Return the [X, Y] coordinate for the center point of the cell that contains the specified text.  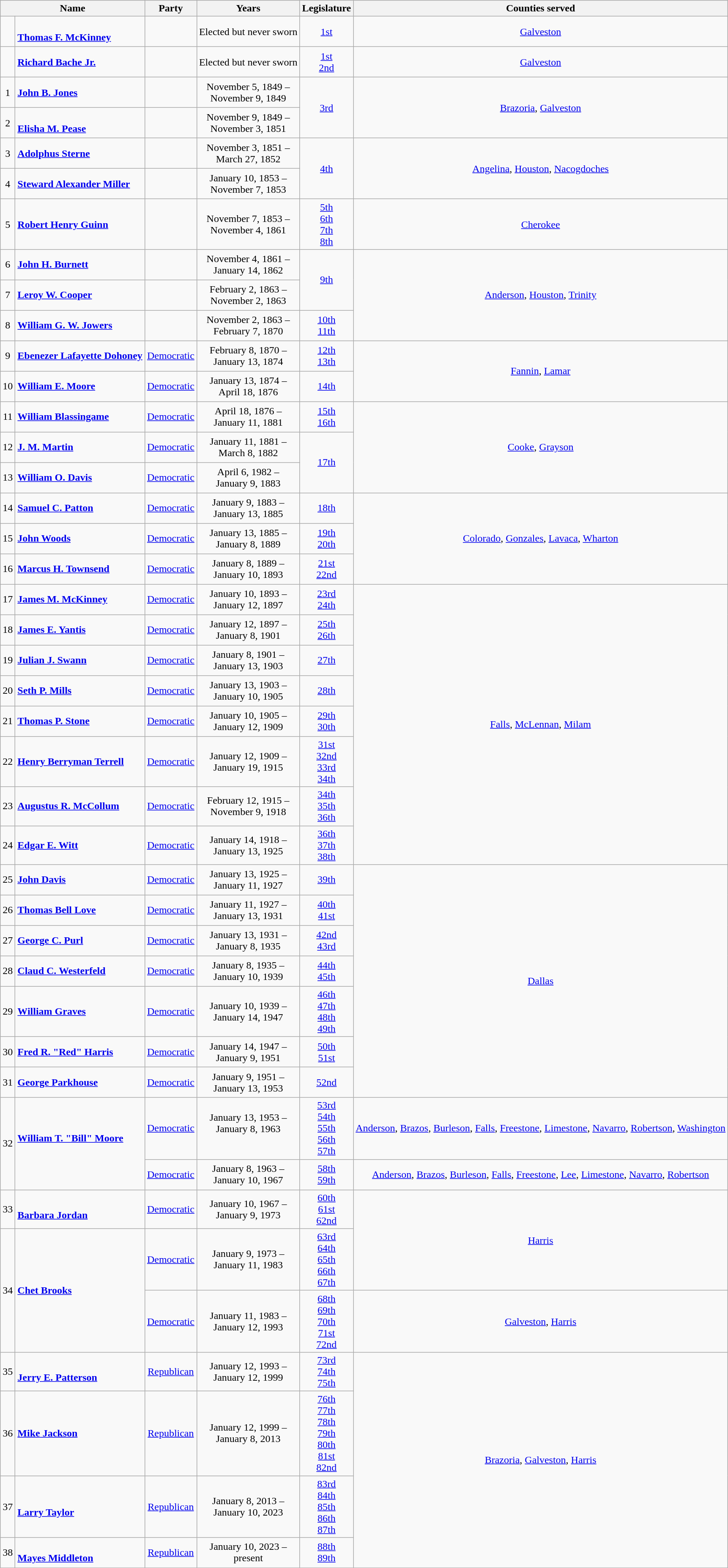
Fannin, Lamar [541, 371]
Jerry E. Patterson [80, 1371]
15th16th [326, 417]
Party [171, 8]
Legislature [326, 8]
February 8, 1870 –January 13, 1874 [248, 356]
16 [8, 569]
26 [8, 910]
January 14, 1947 –January 9, 1951 [248, 1052]
12th13th [326, 356]
November 4, 1861 –January 14, 1862 [248, 265]
January 9, 1973 –January 11, 1983 [248, 1259]
January 13, 1885 –January 8, 1889 [248, 539]
November 5, 1849 –November 9, 1849 [248, 93]
January 13, 1903 –January 10, 1905 [248, 691]
Larry Taylor [80, 1506]
21st22nd [326, 569]
1st2nd [326, 62]
44th45th [326, 971]
28th [326, 691]
January 8, 2013 –January 10, 2023 [248, 1506]
November 2, 1863 –February 7, 1870 [248, 326]
Brazoria, Galveston, Harris [541, 1460]
4th [326, 169]
88th89th [326, 1553]
Julian J. Swann [80, 660]
40th41st [326, 910]
Anderson, Houston, Trinity [541, 295]
Name [73, 8]
22 [8, 762]
James E. Yantis [80, 630]
January 13, 1925 –January 11, 1927 [248, 880]
Thomas Bell Love [80, 910]
13 [8, 478]
Years [248, 8]
9th [326, 280]
52nd [326, 1082]
January 8, 1889 –January 10, 1893 [248, 569]
April 6, 1982 –January 9, 1883 [248, 478]
76th77th78th79th80th81st82nd [326, 1433]
46th47th48th49th [326, 1011]
Ebenezer Lafayette Dohoney [80, 356]
39th [326, 880]
January 9, 1951 –January 13, 1953 [248, 1082]
60th61st62nd [326, 1209]
January 10, 1939 –January 14, 1947 [248, 1011]
Cooke, Grayson [541, 447]
January 8, 1963 –January 10, 1967 [248, 1174]
3rd [326, 108]
25 [8, 880]
Mayes Middleton [80, 1553]
30 [8, 1052]
31 [8, 1082]
36 [8, 1433]
Chet Brooks [80, 1290]
24 [8, 845]
63rd64th65th66th67th [326, 1259]
27 [8, 941]
John Woods [80, 539]
18 [8, 630]
4 [8, 184]
Falls, McLennan, Milam [541, 725]
January 11, 1927 –January 13, 1931 [248, 910]
8 [8, 326]
37 [8, 1506]
John Davis [80, 880]
Fred R. "Red" Harris [80, 1052]
50th51st [326, 1052]
5 [8, 224]
Steward Alexander Miller [80, 184]
January 12, 1993 –January 12, 1999 [248, 1371]
November 3, 1851 –March 27, 1852 [248, 153]
February 12, 1915 –November 9, 1918 [248, 806]
15 [8, 539]
Anderson, Brazos, Burleson, Falls, Freestone, Limestone, Navarro, Robertson, Washington [541, 1128]
83rd84th85th86th87th [326, 1506]
January 13, 1874 –April 18, 1876 [248, 386]
Colorado, Gonzales, Lavaca, Wharton [541, 539]
Angelina, Houston, Nacogdoches [541, 169]
January 12, 1897 –January 8, 1901 [248, 630]
Counties served [541, 8]
7 [8, 295]
January 11, 1983 –January 12, 1993 [248, 1321]
January 8, 1901 –January 13, 1903 [248, 660]
January 14, 1918 –January 13, 1925 [248, 845]
14 [8, 508]
January 10, 1905 –January 12, 1909 [248, 721]
January 13, 1953 –January 8, 1963 [248, 1128]
January 10, 1893 –January 12, 1897 [248, 599]
21 [8, 721]
James M. McKinney [80, 599]
31st32nd33rd34th [326, 762]
33 [8, 1209]
Edgar E. Witt [80, 845]
John B. Jones [80, 93]
January 10, 1967 –January 9, 1973 [248, 1209]
29 [8, 1011]
34th35th36th [326, 806]
November 7, 1853 –November 4, 1861 [248, 224]
January 10, 2023 –present [248, 1553]
John H. Burnett [80, 265]
Thomas F. McKinney [80, 32]
14th [326, 386]
William T. "Bill" Moore [80, 1144]
53rd54th55th56th57th [326, 1128]
25th26th [326, 630]
17 [8, 599]
29th30th [326, 721]
January 8, 1935 –January 10, 1939 [248, 971]
23 [8, 806]
Dallas [541, 981]
35 [8, 1371]
April 18, 1876 –January 11, 1881 [248, 417]
Samuel C. Patton [80, 508]
J. M. Martin [80, 447]
2 [8, 123]
William O. Davis [80, 478]
5th6th7th8th [326, 224]
William G. W. Jowers [80, 326]
68th69th70th71st72nd [326, 1321]
Mike Jackson [80, 1433]
Galveston, Harris [541, 1321]
William Blassingame [80, 417]
February 2, 1863 –November 2, 1863 [248, 295]
10th11th [326, 326]
12 [8, 447]
1 [8, 93]
Harris [541, 1240]
George Parkhouse [80, 1082]
William E. Moore [80, 386]
Richard Bache Jr. [80, 62]
November 9, 1849 –November 3, 1851 [248, 123]
19th20th [326, 539]
6 [8, 265]
January 11, 1881 –March 8, 1882 [248, 447]
Anderson, Brazos, Burleson, Falls, Freestone, Lee, Limestone, Navarro, Robertson [541, 1174]
Leroy W. Cooper [80, 295]
17th [326, 462]
January 10, 1853 –November 7, 1853 [248, 184]
George C. Purl [80, 941]
Thomas P. Stone [80, 721]
Brazoria, Galveston [541, 108]
January 12, 1999 –January 8, 2013 [248, 1433]
36th37th38th [326, 845]
1st [326, 32]
Claud C. Westerfeld [80, 971]
January 12, 1909 –January 19, 1915 [248, 762]
58th59th [326, 1174]
28 [8, 971]
3 [8, 153]
Cherokee [541, 224]
Marcus H. Townsend [80, 569]
32 [8, 1144]
18th [326, 508]
19 [8, 660]
Robert Henry Guinn [80, 224]
34 [8, 1290]
Elisha M. Pease [80, 123]
Henry Berryman Terrell [80, 762]
11 [8, 417]
20 [8, 691]
Barbara Jordan [80, 1209]
27th [326, 660]
10 [8, 386]
23rd24th [326, 599]
Augustus R. McCollum [80, 806]
38 [8, 1553]
January 13, 1931 –January 8, 1935 [248, 941]
73rd74th75th [326, 1371]
Adolphus Sterne [80, 153]
42nd43rd [326, 941]
January 9, 1883 –January 13, 1885 [248, 508]
Seth P. Mills [80, 691]
9 [8, 356]
William Graves [80, 1011]
